Pinpoint the cell where the given text exists, returning its [x, y] midpoint coordinate. 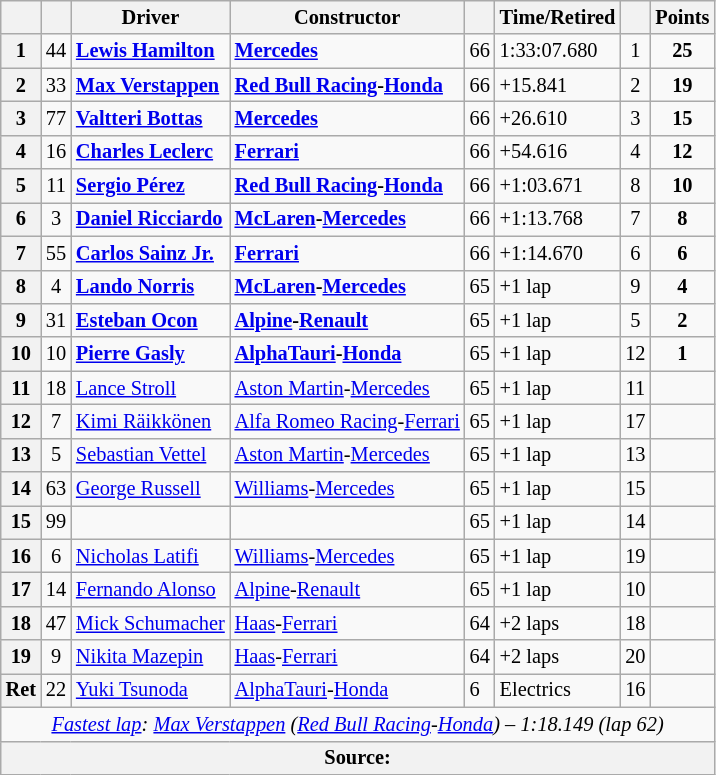
22 [56, 690]
Charles Leclerc [150, 152]
Ret [21, 690]
Lewis Hamilton [150, 51]
+15.841 [558, 85]
Esteban Ocon [150, 320]
Driver [150, 17]
Kimi Räikkönen [150, 421]
+54.616 [558, 152]
47 [56, 623]
Fernando Alonso [150, 589]
Yuki Tsunoda [150, 690]
Fastest lap: Max Verstappen (Red Bull Racing-Honda) – 1:18.149 (lap 62) [358, 724]
+26.610 [558, 118]
Source: [358, 758]
77 [56, 118]
Valtteri Bottas [150, 118]
25 [682, 51]
George Russell [150, 489]
+1:13.768 [558, 219]
Time/Retired [558, 17]
44 [56, 51]
Lando Norris [150, 287]
Electrics [558, 690]
Sebastian Vettel [150, 455]
Carlos Sainz Jr. [150, 253]
1:33:07.680 [558, 51]
Daniel Ricciardo [150, 219]
Nicholas Latifi [150, 556]
+1:03.671 [558, 186]
63 [56, 489]
20 [635, 657]
Sergio Pérez [150, 186]
Pierre Gasly [150, 354]
Lance Stroll [150, 388]
Constructor [348, 17]
Max Verstappen [150, 85]
31 [56, 320]
Mick Schumacher [150, 623]
+1:14.670 [558, 253]
Points [682, 17]
33 [56, 85]
Nikita Mazepin [150, 657]
55 [56, 253]
99 [56, 522]
Alfa Romeo Racing-Ferrari [348, 421]
